Extract the [x, y] coordinate from the center of the cell holding the provided text.  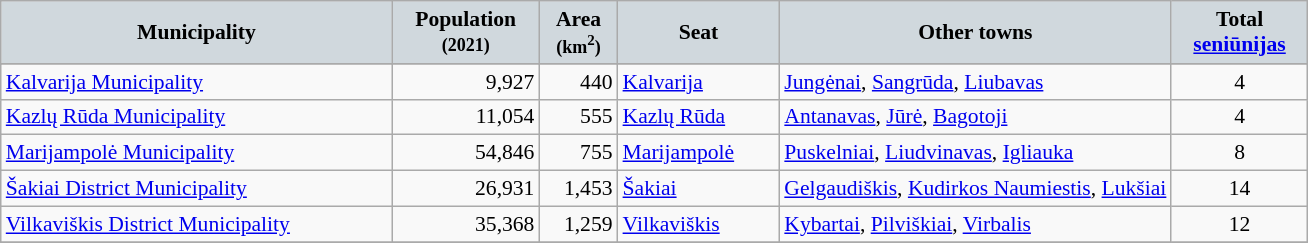
Other towns [975, 32]
14 [1239, 189]
Puskelniai, Liudvinavas, Igliauka [975, 153]
26,931 [466, 189]
Total seniūnijas [1239, 32]
Municipality [196, 32]
Population (2021) [466, 32]
Marijampolė [699, 153]
755 [578, 153]
Jungėnai, Sangrūda, Liubavas [975, 82]
Marijampolė Municipality [196, 153]
Vilkaviškis District Municipality [196, 224]
Antanavas, Jūrė, Bagotoji [975, 117]
1,453 [578, 189]
555 [578, 117]
12 [1239, 224]
Kazlų Rūda [699, 117]
35,368 [466, 224]
Vilkaviškis [699, 224]
Kazlų Rūda Municipality [196, 117]
9,927 [466, 82]
54,846 [466, 153]
8 [1239, 153]
Kalvarija Municipality [196, 82]
Area (km2) [578, 32]
1,259 [578, 224]
Gelgaudiškis, Kudirkos Naumiestis, Lukšiai [975, 189]
Šakiai [699, 189]
Seat [699, 32]
Šakiai District Municipality [196, 189]
440 [578, 82]
Kybartai, Pilviškiai, Virbalis [975, 224]
11,054 [466, 117]
Kalvarija [699, 82]
